Pinpoint the cell where the given text exists, returning its (x, y) midpoint coordinate. 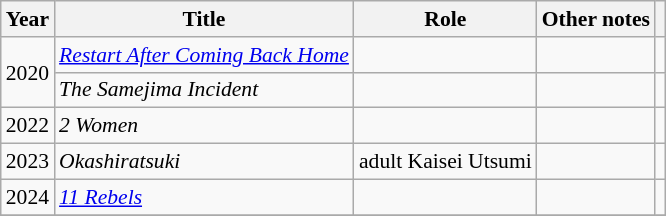
Role (446, 19)
2020 (28, 72)
Okashiratsuki (204, 162)
adult Kaisei Utsumi (446, 162)
2024 (28, 197)
2023 (28, 162)
11 Rebels (204, 197)
2022 (28, 126)
2 Women (204, 126)
Title (204, 19)
Year (28, 19)
The Samejima Incident (204, 90)
Restart After Coming Back Home (204, 55)
Other notes (596, 19)
